Output the [x, y] coordinate of the center of the cell containing the given text.  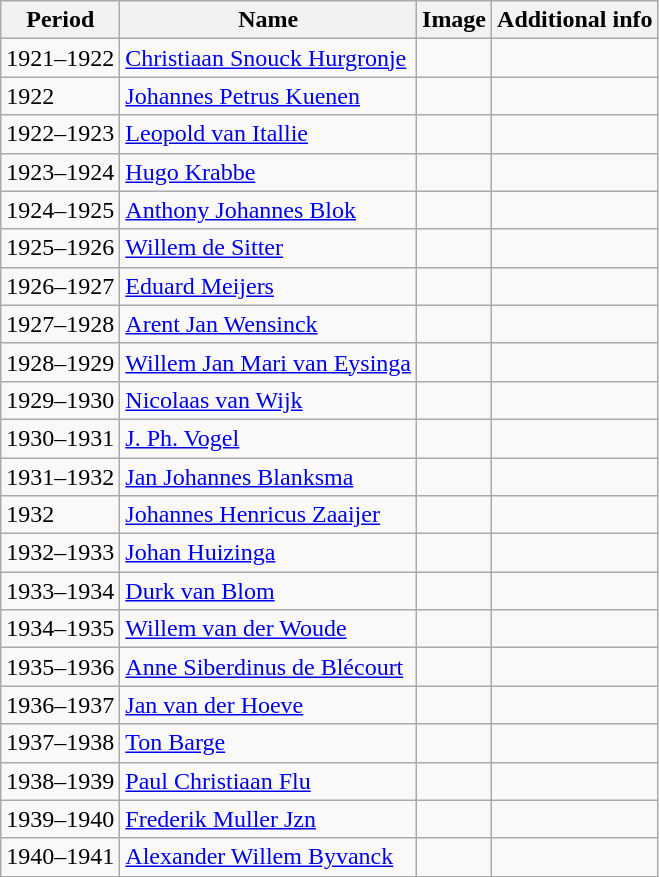
Image [454, 20]
Frederik Muller Jzn [268, 819]
Johannes Petrus Kuenen [268, 96]
Durk van Blom [268, 591]
1936–1937 [60, 705]
Willem Jan Mari van Eysinga [268, 362]
1930–1931 [60, 438]
1940–1941 [60, 857]
1938–1939 [60, 781]
1923–1924 [60, 172]
1926–1927 [60, 286]
Johan Huizinga [268, 553]
1928–1929 [60, 362]
Arent Jan Wensinck [268, 324]
Alexander Willem Byvanck [268, 857]
Period [60, 20]
Nicolaas van Wijk [268, 400]
1927–1928 [60, 324]
1932–1933 [60, 553]
1921–1922 [60, 58]
1934–1935 [60, 629]
Name [268, 20]
Willem van der Woude [268, 629]
Hugo Krabbe [268, 172]
Anthony Johannes Blok [268, 210]
Christiaan Snouck Hurgronje [268, 58]
1939–1940 [60, 819]
1922–1923 [60, 134]
1922 [60, 96]
1924–1925 [60, 210]
1929–1930 [60, 400]
Additional info [575, 20]
Johannes Henricus Zaaijer [268, 515]
Willem de Sitter [268, 248]
Jan Johannes Blanksma [268, 477]
1932 [60, 515]
Jan van der Hoeve [268, 705]
J. Ph. Vogel [268, 438]
Anne Siberdinus de Blécourt [268, 667]
Paul Christiaan Flu [268, 781]
Leopold van Itallie [268, 134]
Eduard Meijers [268, 286]
1937–1938 [60, 743]
1935–1936 [60, 667]
1933–1934 [60, 591]
1931–1932 [60, 477]
Ton Barge [268, 743]
1925–1926 [60, 248]
